Locate the cell with the specified text and output its (x, y) center coordinate. 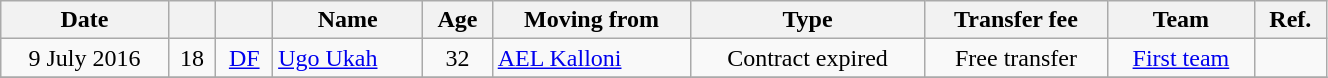
Transfer fee (1016, 20)
DF (244, 58)
32 (458, 58)
Free transfer (1016, 58)
Name (348, 20)
Ugo Ukah (348, 58)
Ref. (1290, 20)
Team (1182, 20)
Age (458, 20)
9 July 2016 (84, 58)
Date (84, 20)
Type (808, 20)
First team (1182, 58)
AEL Kalloni (592, 58)
Contract expired (808, 58)
18 (192, 58)
Moving from (592, 20)
